Provide the (X, Y) coordinate of the cell's center where the given text is located.  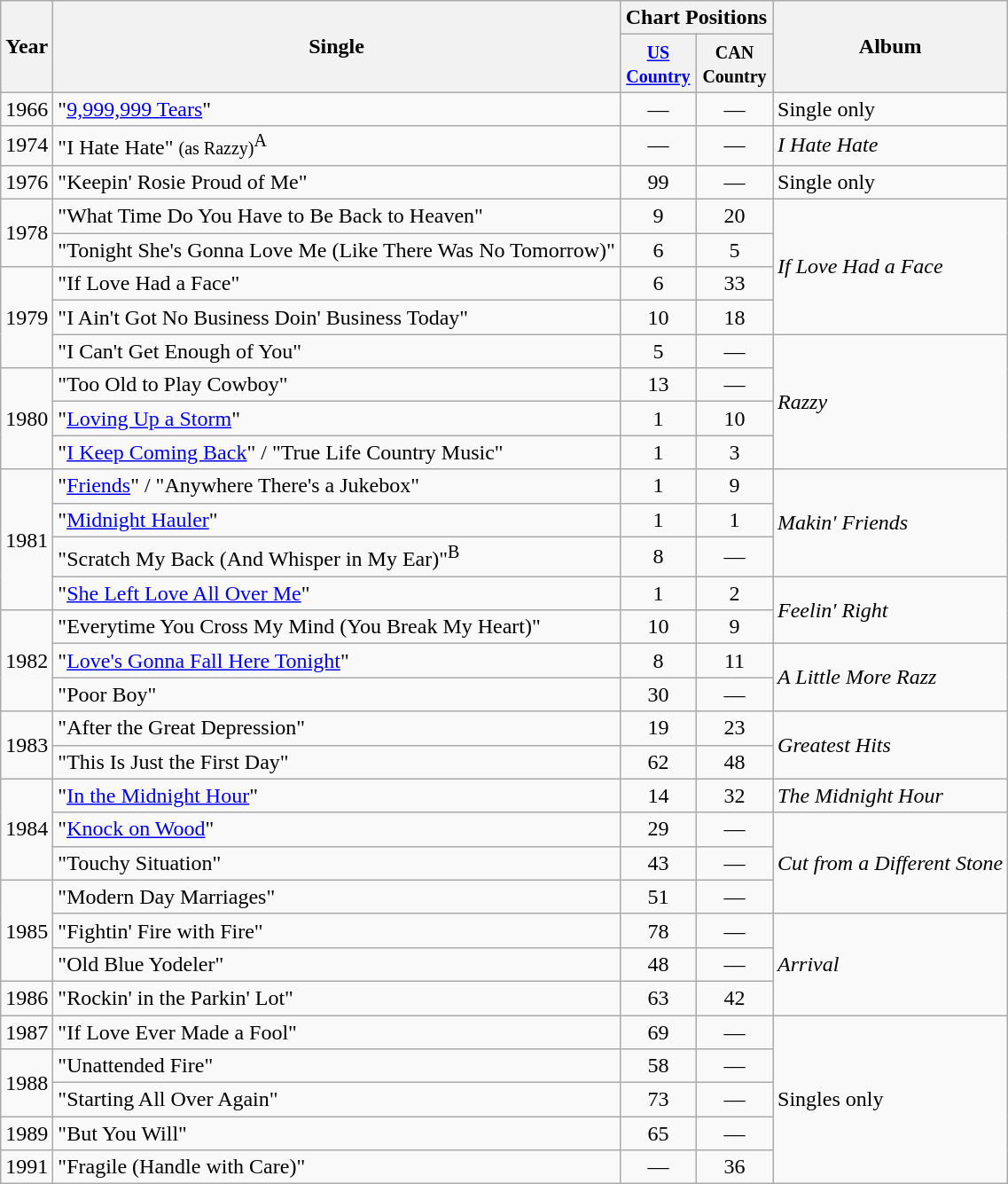
73 (658, 1100)
If Love Had a Face (890, 267)
I Hate Hate (890, 145)
Chart Positions (696, 18)
"Loving Up a Storm" (337, 419)
51 (658, 897)
63 (658, 998)
"What Time Do You Have to Be Back to Heaven" (337, 216)
CAN Country (734, 64)
"I Hate Hate" (as Razzy)A (337, 145)
"Tonight She's Gonna Love Me (Like There Was No Tomorrow)" (337, 250)
"Love's Gonna Fall Here Tonight" (337, 661)
18 (734, 318)
1988 (27, 1083)
"Poor Boy" (337, 694)
33 (734, 284)
65 (658, 1133)
"Friends" / "Anywhere There's a Jukebox" (337, 486)
Year (27, 46)
"Everytime You Cross My Mind (You Break My Heart)" (337, 627)
"After the Great Depression" (337, 728)
A Little More Razz (890, 678)
"Unattended Fire" (337, 1066)
1974 (27, 145)
11 (734, 661)
30 (658, 694)
69 (658, 1032)
US Country (658, 64)
"Modern Day Marriages" (337, 897)
1987 (27, 1032)
"Fightin' Fire with Fire" (337, 930)
43 (658, 863)
"Midnight Hauler" (337, 520)
32 (734, 796)
13 (658, 385)
Singles only (890, 1100)
36 (734, 1167)
"Scratch My Back (And Whisper in My Ear)"B (337, 557)
"Starting All Over Again" (337, 1100)
2 (734, 593)
"In the Midnight Hour" (337, 796)
1982 (27, 661)
"But You Will" (337, 1133)
"Fragile (Handle with Care)" (337, 1167)
"Keepin' Rosie Proud of Me" (337, 182)
"I Can't Get Enough of You" (337, 351)
"This Is Just the First Day" (337, 762)
Feelin' Right (890, 610)
78 (658, 930)
62 (658, 762)
1979 (27, 318)
1985 (27, 930)
"9,999,999 Tears" (337, 109)
1976 (27, 182)
1991 (27, 1167)
The Midnight Hour (890, 796)
"I Keep Coming Back" / "True Life Country Music" (337, 452)
29 (658, 829)
58 (658, 1066)
Razzy (890, 402)
"She Left Love All Over Me" (337, 593)
"Old Blue Yodeler" (337, 964)
20 (734, 216)
1980 (27, 419)
1966 (27, 109)
Single (337, 46)
Arrival (890, 964)
Greatest Hits (890, 745)
"Too Old to Play Cowboy" (337, 385)
Makin' Friends (890, 523)
"I Ain't Got No Business Doin' Business Today" (337, 318)
Album (890, 46)
99 (658, 182)
"If Love Had a Face" (337, 284)
Cut from a Different Stone (890, 863)
23 (734, 728)
14 (658, 796)
"Touchy Situation" (337, 863)
1989 (27, 1133)
"If Love Ever Made a Fool" (337, 1032)
42 (734, 998)
1986 (27, 998)
1981 (27, 539)
1983 (27, 745)
19 (658, 728)
"Knock on Wood" (337, 829)
1978 (27, 233)
"Rockin' in the Parkin' Lot" (337, 998)
3 (734, 452)
1984 (27, 829)
